From the cell containing the given text, extract its center point as [x, y] coordinate. 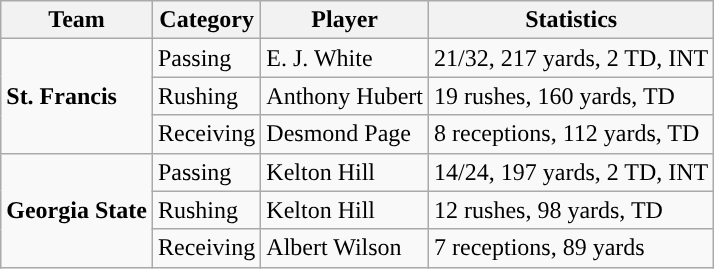
Player [345, 20]
Statistics [572, 20]
Desmond Page [345, 134]
7 receptions, 89 yards [572, 248]
Category [206, 20]
Albert Wilson [345, 248]
12 rushes, 98 yards, TD [572, 210]
8 receptions, 112 yards, TD [572, 134]
21/32, 217 yards, 2 TD, INT [572, 58]
Georgia State [77, 210]
19 rushes, 160 yards, TD [572, 96]
Anthony Hubert [345, 96]
Team [77, 20]
E. J. White [345, 58]
14/24, 197 yards, 2 TD, INT [572, 172]
St. Francis [77, 96]
